For the text-containing cell, return its midpoint in [X, Y] coordinate format. 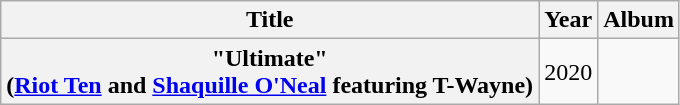
Year [568, 20]
Title [270, 20]
"Ultimate" (Riot Ten and Shaquille O'Neal featuring T-Wayne) [270, 72]
2020 [568, 72]
Album [639, 20]
